Output the [x, y] coordinate of the center of the cell containing the given text.  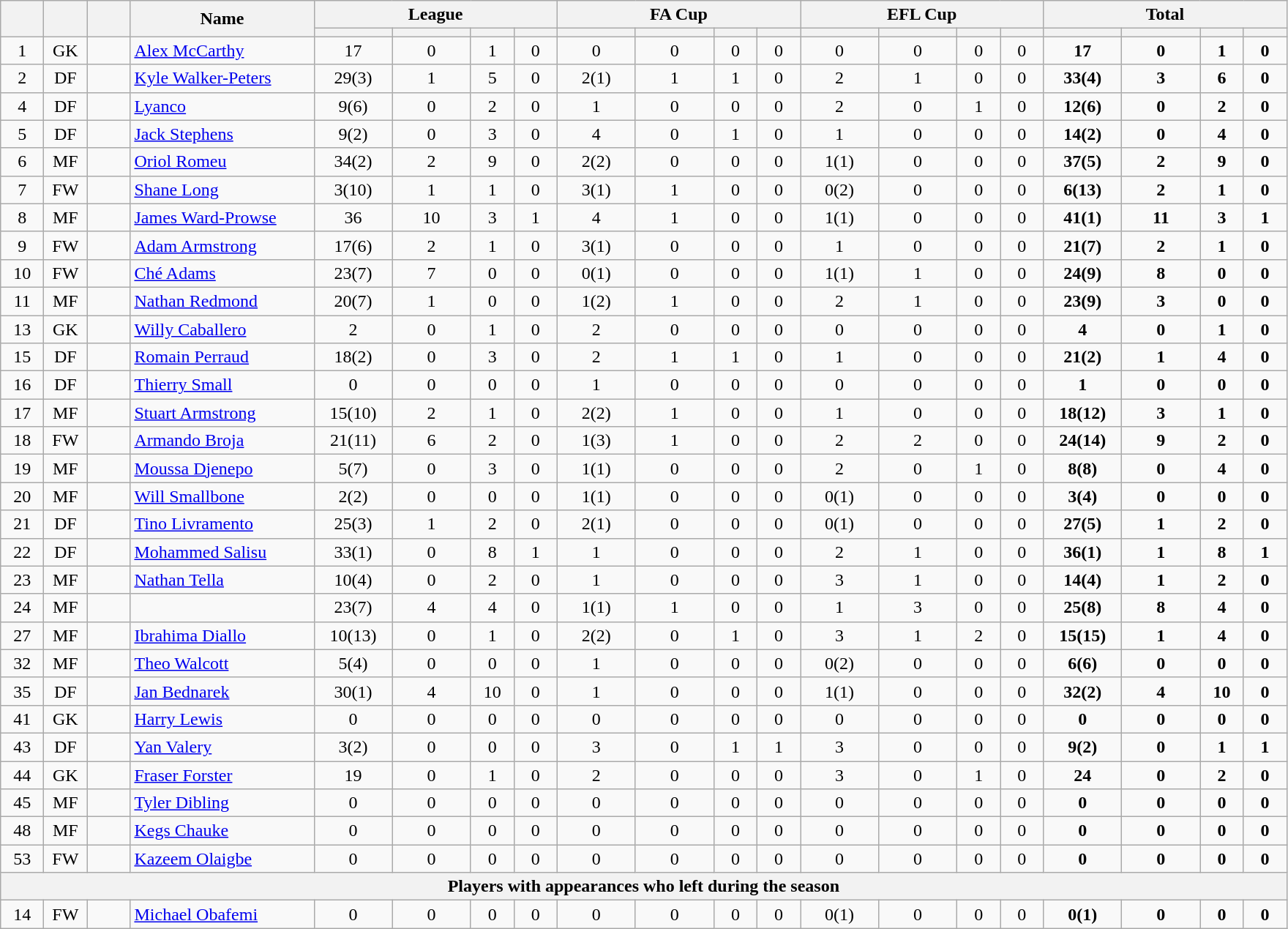
Tyler Dibling [222, 803]
14(2) [1083, 134]
Theo Walcott [222, 663]
Thierry Small [222, 385]
Kyle Walker-Peters [222, 78]
Yan Valery [222, 747]
Shane Long [222, 190]
33(4) [1083, 78]
Armando Broja [222, 441]
Moussa Djenepo [222, 469]
15(10) [353, 413]
22 [22, 552]
25(8) [1083, 608]
Oriol Romeu [222, 162]
Adam Armstrong [222, 245]
24(14) [1083, 441]
43 [22, 747]
36 [353, 217]
41(1) [1083, 217]
Stuart Armstrong [222, 413]
34(2) [353, 162]
15(15) [1083, 635]
EFL Cup [922, 15]
10(13) [353, 635]
Jan Bednarek [222, 691]
League [435, 15]
Lyanco [222, 106]
8(8) [1083, 469]
3(10) [353, 190]
29(3) [353, 78]
Will Smallbone [222, 496]
Willy Caballero [222, 329]
24(9) [1083, 273]
33(1) [353, 552]
37(5) [1083, 162]
25(3) [353, 524]
44 [22, 775]
6(13) [1083, 190]
Romain Perraud [222, 357]
Michael Obafemi [222, 914]
14 [22, 914]
5(7) [353, 469]
21(7) [1083, 245]
Ché Adams [222, 273]
5(4) [353, 663]
21 [22, 524]
20(7) [353, 301]
Kazeem Olaigbe [222, 859]
23 [22, 580]
Total [1165, 15]
9(6) [353, 106]
Jack Stephens [222, 134]
30(1) [353, 691]
35 [22, 691]
FA Cup [678, 15]
Nathan Tella [222, 580]
21(2) [1083, 357]
3(2) [353, 747]
48 [22, 831]
12(6) [1083, 106]
1(2) [596, 301]
Nathan Redmond [222, 301]
14(4) [1083, 580]
Fraser Forster [222, 775]
Mohammed Salisu [222, 552]
10(4) [353, 580]
18(2) [353, 357]
15 [22, 357]
1(3) [596, 441]
32 [22, 663]
18 [22, 441]
6(6) [1083, 663]
32(2) [1083, 691]
21(11) [353, 441]
3(4) [1083, 496]
45 [22, 803]
27(5) [1083, 524]
James Ward-Prowse [222, 217]
Name [222, 19]
23(9) [1083, 301]
53 [22, 859]
20 [22, 496]
16 [22, 385]
Harry Lewis [222, 719]
Tino Livramento [222, 524]
Players with appearances who left during the season [644, 887]
Alex McCarthy [222, 51]
18(12) [1083, 413]
17(6) [353, 245]
Ibrahima Diallo [222, 635]
27 [22, 635]
Kegs Chauke [222, 831]
13 [22, 329]
41 [22, 719]
36(1) [1083, 552]
